Scan for the cell matching the given text and deliver its [X, Y] coordinate at center. 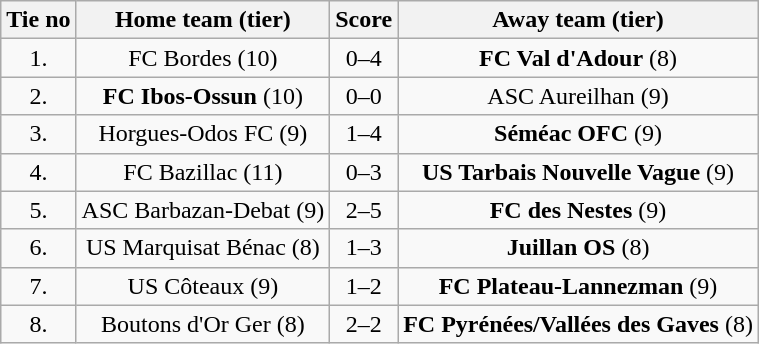
1–3 [364, 248]
Séméac OFC (9) [578, 134]
US Marquisat Bénac (8) [203, 248]
Away team (tier) [578, 20]
5. [38, 210]
US Tarbais Nouvelle Vague (9) [578, 172]
Tie no [38, 20]
2–5 [364, 210]
1–2 [364, 286]
2. [38, 96]
FC Pyrénées/Vallées des Gaves (8) [578, 324]
ASC Barbazan-Debat (9) [203, 210]
1. [38, 58]
FC Ibos-Ossun (10) [203, 96]
Boutons d'Or Ger (8) [203, 324]
8. [38, 324]
Score [364, 20]
US Côteaux (9) [203, 286]
FC Plateau-Lannezman (9) [578, 286]
3. [38, 134]
Horgues-Odos FC (9) [203, 134]
Juillan OS (8) [578, 248]
Home team (tier) [203, 20]
FC Bordes (10) [203, 58]
2–2 [364, 324]
0–0 [364, 96]
0–4 [364, 58]
0–3 [364, 172]
4. [38, 172]
ASC Aureilhan (9) [578, 96]
7. [38, 286]
6. [38, 248]
FC Bazillac (11) [203, 172]
FC des Nestes (9) [578, 210]
1–4 [364, 134]
FC Val d'Adour (8) [578, 58]
